Find where the given text appears and provide that cell's center as (X, Y) coordinate. 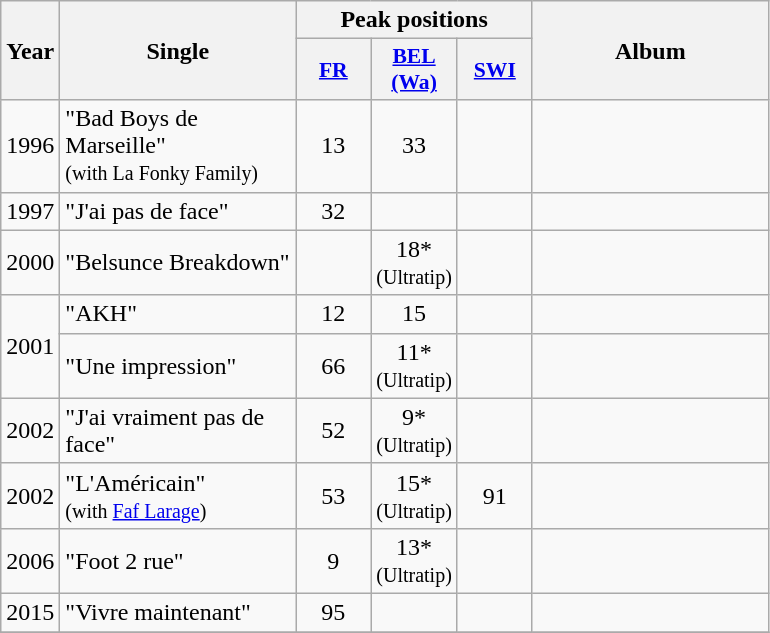
13 (334, 146)
"Bad Boys de Marseille" (with La Fonky Family) (178, 146)
2015 (30, 612)
"Vivre maintenant" (178, 612)
FR (334, 70)
15*(Ultratip) (414, 496)
15 (414, 314)
"L'Américain"(with Faf Larage) (178, 496)
Single (178, 50)
13*(Ultratip) (414, 560)
1996 (30, 146)
66 (334, 366)
12 (334, 314)
"Foot 2 rue" (178, 560)
"Belsunce Breakdown" (178, 262)
53 (334, 496)
BEL (Wa) (414, 70)
2000 (30, 262)
"J'ai pas de face" (178, 211)
Peak positions (414, 20)
52 (334, 430)
91 (494, 496)
Year (30, 50)
9*(Ultratip) (414, 430)
2006 (30, 560)
32 (334, 211)
18*(Ultratip) (414, 262)
1997 (30, 211)
9 (334, 560)
33 (414, 146)
11*(Ultratip) (414, 366)
SWI (494, 70)
"J'ai vraiment pas de face" (178, 430)
"Une impression" (178, 366)
95 (334, 612)
"AKH" (178, 314)
2001 (30, 346)
Album (650, 50)
